Scan for the cell matching the given text and deliver its (X, Y) coordinate at center. 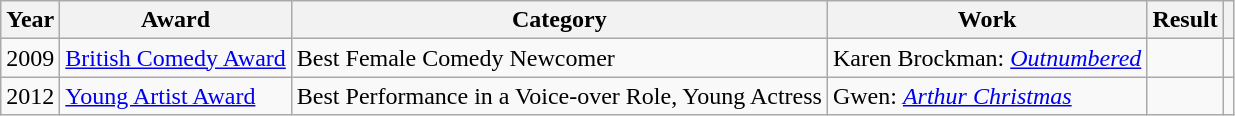
Gwen: Arthur Christmas (986, 96)
Award (176, 20)
Karen Brockman: Outnumbered (986, 58)
Young Artist Award (176, 96)
Result (1185, 20)
2009 (30, 58)
Best Performance in a Voice-over Role, Young Actress (559, 96)
Year (30, 20)
Best Female Comedy Newcomer (559, 58)
2012 (30, 96)
Category (559, 20)
Work (986, 20)
British Comedy Award (176, 58)
